Identify which cell holds the provided text, then report its [X, Y] central coordinate. 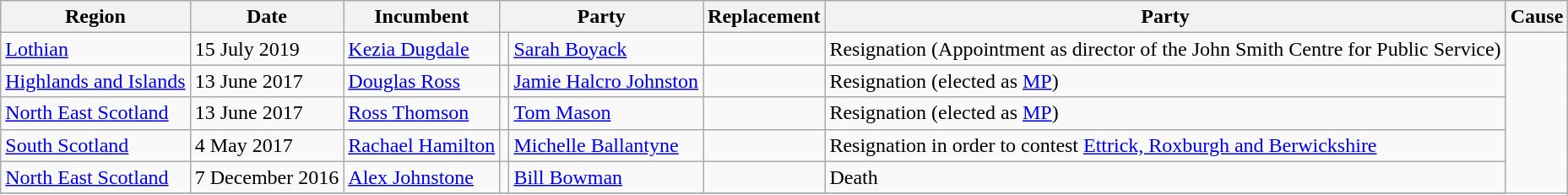
7 December 2016 [267, 177]
Incumbent [422, 17]
Death [1165, 177]
Replacement [764, 17]
Alex Johnstone [422, 177]
Jamie Halcro Johnston [606, 81]
Region [95, 17]
Bill Bowman [606, 177]
4 May 2017 [267, 145]
Highlands and Islands [95, 81]
Tom Mason [606, 113]
Resignation in order to contest Ettrick, Roxburgh and Berwickshire [1165, 145]
15 July 2019 [267, 49]
South Scotland [95, 145]
Ross Thomson [422, 113]
Kezia Dugdale [422, 49]
Cause [1537, 17]
Lothian [95, 49]
Rachael Hamilton [422, 145]
Date [267, 17]
Sarah Boyack [606, 49]
Douglas Ross [422, 81]
Michelle Ballantyne [606, 145]
Resignation (Appointment as director of the John Smith Centre for Public Service) [1165, 49]
